Locate the cell with the specified text and output its (X, Y) center coordinate. 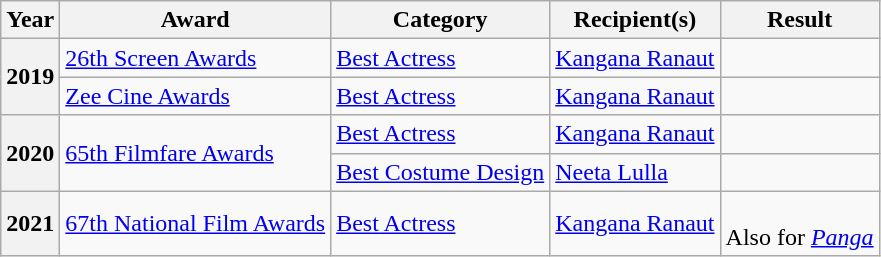
67th National Film Awards (196, 224)
Category (440, 20)
Award (196, 20)
Also for Panga (800, 224)
Recipient(s) (635, 20)
26th Screen Awards (196, 58)
Neeta Lulla (635, 172)
Best Costume Design (440, 172)
65th Filmfare Awards (196, 153)
Result (800, 20)
Zee Cine Awards (196, 96)
2020 (30, 153)
Year (30, 20)
2021 (30, 224)
2019 (30, 77)
